Return (x, y) of the center of cell containing provided text 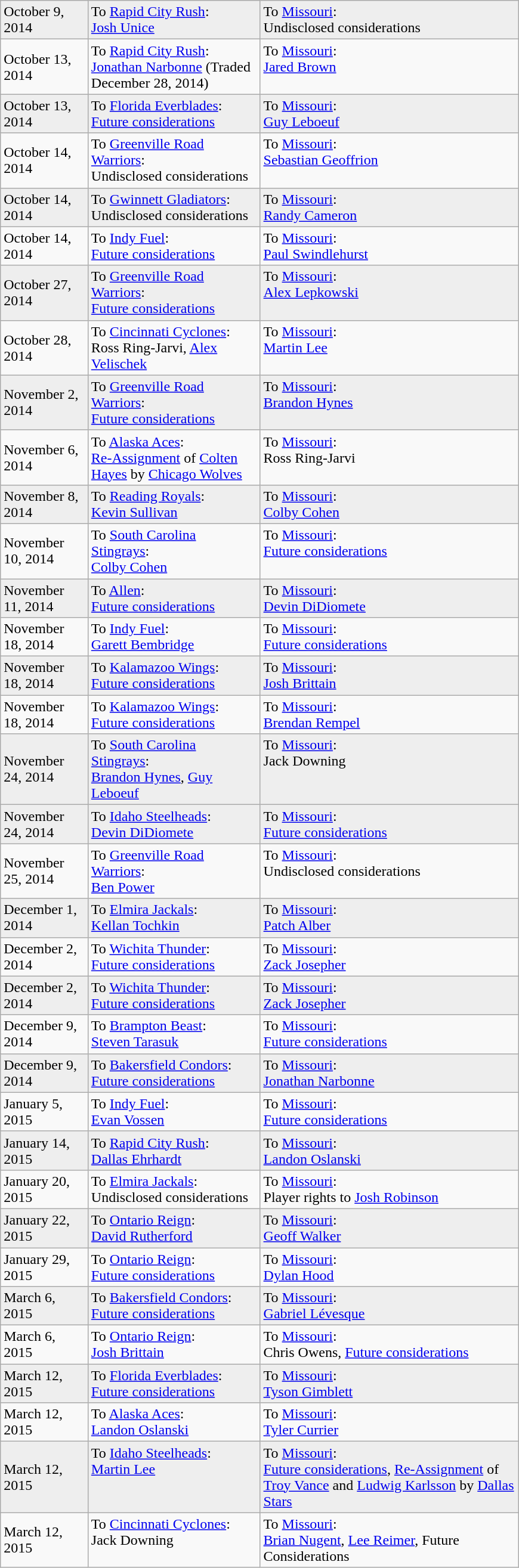
To Missouri: Player rights to Josh Robinson (389, 1189)
To Missouri: Devin DiDiomete (389, 597)
To Rapid City Rush: Josh Unice (174, 20)
To Cincinnati Cyclones: Jack Downing (174, 1540)
To Missouri: Dylan Hood (389, 1266)
To Missouri: Josh Brittain (389, 676)
To Missouri: Landon Oslanski (389, 1151)
To Elmira Jackals: Kellan Tochkin (174, 918)
To Missouri: Randy Cameron (389, 207)
To Missouri: Tyson Gimblett (389, 1383)
To Missouri: Geoff Walker (389, 1228)
November 11, 2014 (44, 597)
November 8, 2014 (44, 504)
To Allen: Future considerations (174, 597)
To Missouri: Brandon Hynes (389, 402)
To Missouri: Paul Swindlehurst (389, 246)
To Missouri: Jack Downing (389, 769)
To Indy Fuel: Garett Bembridge (174, 637)
To South Carolina Stingrays: Colby Cohen (174, 551)
January 14, 2015 (44, 1151)
To Missouri: Tyler Currier (389, 1423)
October 28, 2014 (44, 348)
To Reading Royals: Kevin Sullivan (174, 504)
To Greenville Road Warriors: Undisclosed considerations (174, 160)
To Missouri: Brendan Rempel (389, 714)
To South Carolina Stingrays: Brandon Hynes, Guy Leboeuf (174, 769)
To Greenville Road Warriors: Ben Power (174, 871)
To Missouri: Jonathan Narbonne (389, 1073)
October 9, 2014 (44, 20)
To Missouri: Chris Owens, Future considerations (389, 1345)
To Rapid City Rush: Jonathan Narbonne (Traded December 28, 2014) (174, 67)
To Idaho Steelheads: Devin DiDiomete (174, 824)
January 29, 2015 (44, 1266)
To Missouri: Alex Lepkowski (389, 293)
December 1, 2014 (44, 918)
To Missouri: Sebastian Geoffrion (389, 160)
To Indy Fuel: Evan Vossen (174, 1111)
October 27, 2014 (44, 293)
To Brampton Beast: Steven Tarasuk (174, 1034)
November 25, 2014 (44, 871)
To Cincinnati Cyclones: Ross Ring-Jarvi, Alex Velischek (174, 348)
January 5, 2015 (44, 1111)
To Alaska Aces: Re-Assignment of Colten Hayes by Chicago Wolves (174, 457)
January 20, 2015 (44, 1189)
To Alaska Aces: Landon Oslanski (174, 1423)
November 10, 2014 (44, 551)
November 2, 2014 (44, 402)
To Rapid City Rush: Dallas Ehrhardt (174, 1151)
To Ontario Reign: David Rutherford (174, 1228)
November 6, 2014 (44, 457)
January 22, 2015 (44, 1228)
To Missouri: Martin Lee (389, 348)
To Elmira Jackals: Undisclosed considerations (174, 1189)
To Missouri: Gabriel Lévesque (389, 1306)
To Missouri: Patch Alber (389, 918)
To Missouri: Colby Cohen (389, 504)
To Missouri: Ross Ring-Jarvi (389, 457)
To Missouri: Brian Nugent, Lee Reimer, Future Considerations (389, 1540)
To Idaho Steelheads: Martin Lee (174, 1477)
To Gwinnett Gladiators: Undisclosed considerations (174, 207)
To Indy Fuel: Future considerations (174, 246)
To Ontario Reign: Josh Brittain (174, 1345)
To Missouri: Jared Brown (389, 67)
To Ontario Reign: Future considerations (174, 1266)
To Missouri: Future considerations, Re-Assignment of Troy Vance and Ludwig Karlsson by Dallas Stars (389, 1477)
To Missouri: Guy Leboeuf (389, 113)
